From the cell containing the given text, extract its center point as [X, Y] coordinate. 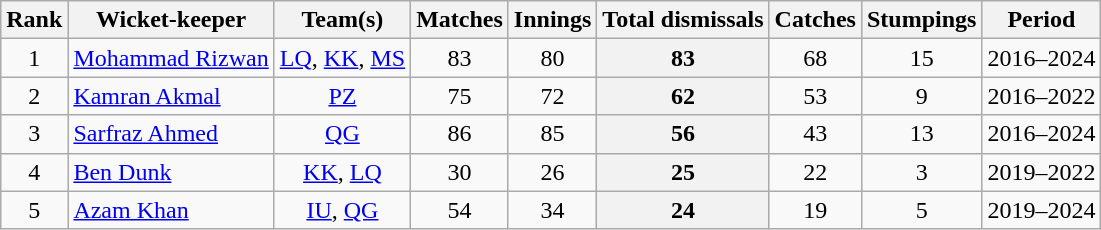
4 [34, 172]
25 [683, 172]
Sarfraz Ahmed [171, 134]
2019–2024 [1042, 210]
15 [921, 58]
Total dismissals [683, 20]
Catches [815, 20]
53 [815, 96]
Ben Dunk [171, 172]
Mohammad Rizwan [171, 58]
75 [460, 96]
22 [815, 172]
24 [683, 210]
Matches [460, 20]
85 [552, 134]
2016–2022 [1042, 96]
Innings [552, 20]
Wicket-keeper [171, 20]
Rank [34, 20]
54 [460, 210]
9 [921, 96]
IU, QG [342, 210]
30 [460, 172]
PZ [342, 96]
34 [552, 210]
Period [1042, 20]
Azam Khan [171, 210]
Stumpings [921, 20]
QG [342, 134]
2019–2022 [1042, 172]
80 [552, 58]
2 [34, 96]
Team(s) [342, 20]
13 [921, 134]
1 [34, 58]
KK, LQ [342, 172]
56 [683, 134]
43 [815, 134]
68 [815, 58]
72 [552, 96]
86 [460, 134]
62 [683, 96]
Kamran Akmal [171, 96]
LQ, KK, MS [342, 58]
26 [552, 172]
19 [815, 210]
